Provide the (x, y) coordinate of the cell's center where the given text is located.  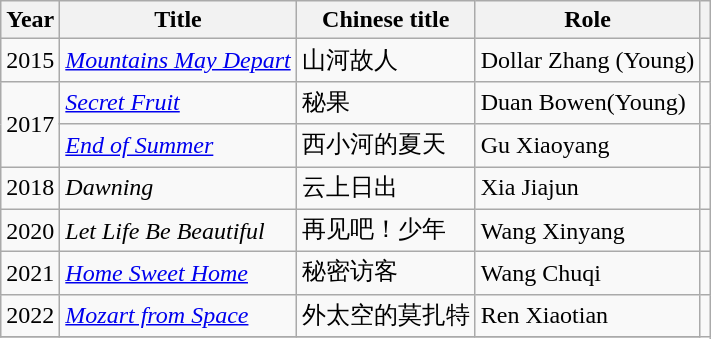
秘密访客 (386, 274)
Mozart from Space (178, 316)
Wang Xinyang (588, 230)
Xia Jiajun (588, 188)
Year (30, 20)
Dawning (178, 188)
2015 (30, 60)
Secret Fruit (178, 102)
2018 (30, 188)
Title (178, 20)
Home Sweet Home (178, 274)
再见吧！少年 (386, 230)
Dollar Zhang (Young) (588, 60)
Gu Xiaoyang (588, 146)
End of Summer (178, 146)
Let Life Be Beautiful (178, 230)
2021 (30, 274)
Ren Xiaotian (588, 316)
2017 (30, 124)
外太空的莫扎特 (386, 316)
Mountains May Depart (178, 60)
秘果 (386, 102)
Wang Chuqi (588, 274)
西小河的夏天 (386, 146)
山河故人 (386, 60)
Chinese title (386, 20)
云上日出 (386, 188)
2022 (30, 316)
Role (588, 20)
2020 (30, 230)
Duan Bowen(Young) (588, 102)
